Return the [X, Y] coordinate for the center point of the cell that contains the specified text.  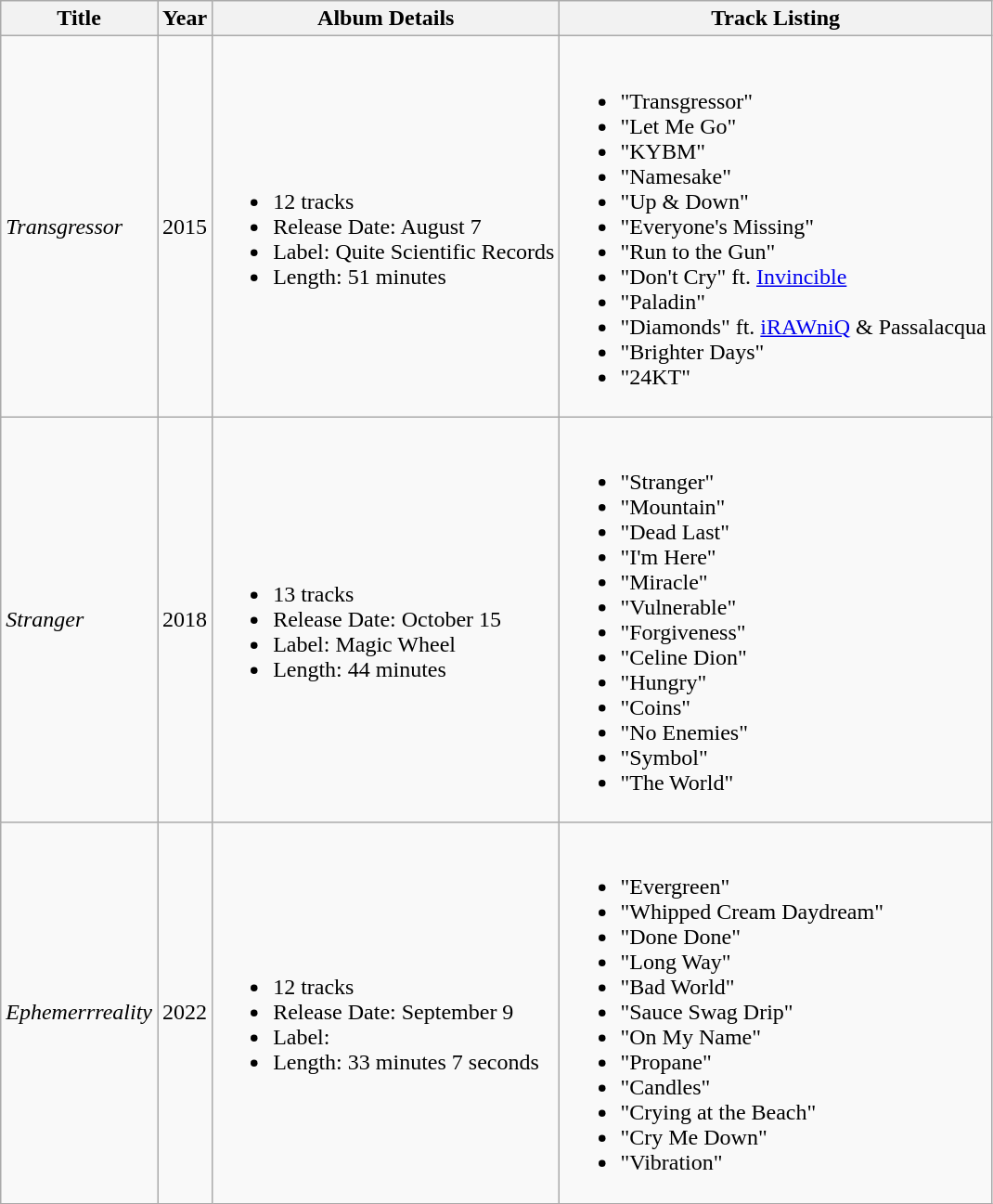
12 tracksRelease Date: August 7Label: Quite Scientific RecordsLength: 51 minutes [386, 227]
2022 [186, 1013]
13 tracksRelease Date: October 15Label: Magic WheelLength: 44 minutes [386, 620]
Transgressor [80, 227]
Year [186, 19]
"Stranger""Mountain""Dead Last""I'm Here""Miracle""Vulnerable""Forgiveness""Celine Dion""Hungry""Coins""No Enemies""Symbol""The World" [776, 620]
Ephemerrreality [80, 1013]
12 tracksRelease Date: September 9Label:Length: 33 minutes 7 seconds [386, 1013]
2015 [186, 227]
Title [80, 19]
Album Details [386, 19]
2018 [186, 620]
Track Listing [776, 19]
Stranger [80, 620]
